Identify which cell holds the provided text, then report its (x, y) central coordinate. 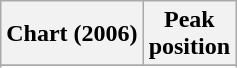
Peakposition (189, 34)
Chart (2006) (72, 34)
